Scan for the cell matching the given text and deliver its [X, Y] coordinate at center. 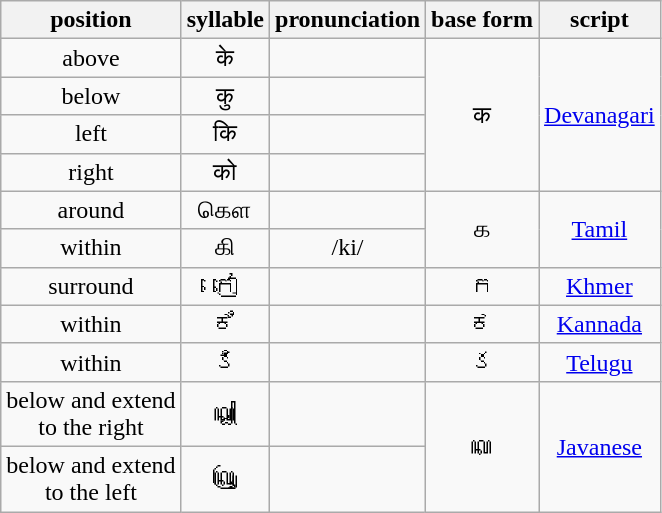
Kannada [600, 324]
script [600, 20]
के [225, 58]
below and extendto the right [91, 414]
pronunciation [348, 20]
around [91, 210]
ಕ [482, 324]
below [91, 96]
Telugu [600, 362]
Javanese [600, 446]
ក [482, 286]
కి [225, 362]
को [225, 172]
below and extendto the left [91, 478]
கௌ [225, 210]
Khmer [600, 286]
above [91, 58]
ꦏ [482, 446]
ꦏꦾ [225, 414]
క [482, 362]
surround [91, 286]
syllable [225, 20]
Tamil [600, 229]
கி [225, 248]
position [91, 20]
क [482, 115]
க [482, 229]
/ki/ [348, 248]
left [91, 134]
कु [225, 96]
base form [482, 20]
កៀ [225, 286]
कि [225, 134]
Devanagari [600, 115]
ꦏꦿꦸ [225, 478]
right [91, 172]
ಕಿ [225, 324]
